Find where the given text appears and provide that cell's center as [X, Y] coordinate. 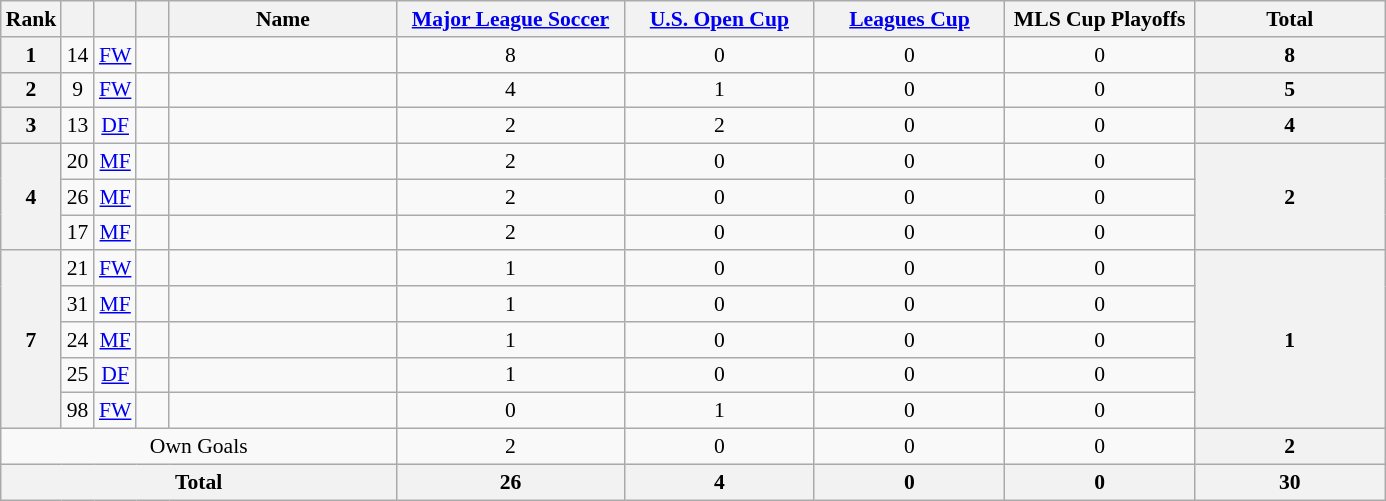
7 [32, 340]
5 [1290, 90]
21 [78, 269]
Name [283, 19]
13 [78, 126]
MLS Cup Playoffs [1100, 19]
20 [78, 162]
14 [78, 55]
31 [78, 304]
25 [78, 375]
17 [78, 233]
Major League Soccer [511, 19]
24 [78, 340]
U.S. Open Cup [719, 19]
Rank [32, 19]
30 [1290, 482]
Own Goals [199, 447]
3 [32, 126]
Leagues Cup [909, 19]
9 [78, 90]
98 [78, 411]
